Locate the cell with the specified text and output its (X, Y) center coordinate. 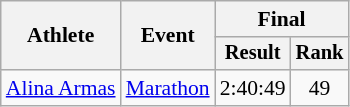
2:40:49 (253, 88)
Event (168, 36)
Alina Armas (61, 88)
Final (282, 19)
Marathon (168, 88)
Result (253, 54)
Rank (320, 54)
49 (320, 88)
Athlete (61, 36)
